Locate the cell with the specified text and output its (x, y) center coordinate. 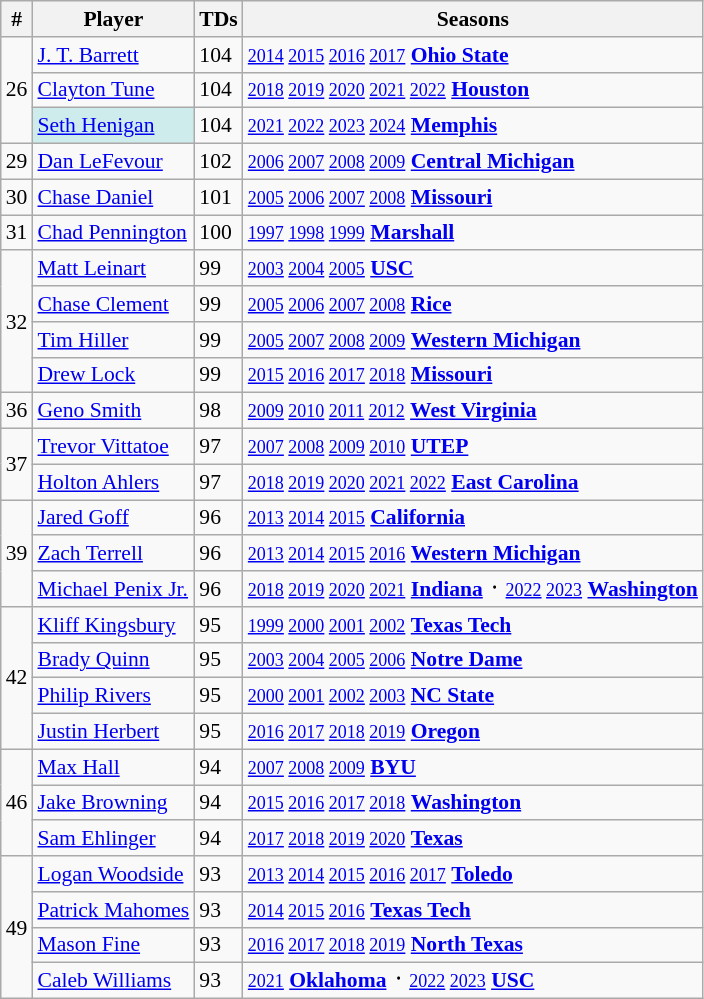
Sam Ehlinger (113, 839)
Tim Hiller (113, 340)
Michael Penix Jr. (113, 589)
98 (218, 411)
Matt Leinart (113, 269)
Seasons (473, 19)
2007 2008 2009 BYU (473, 767)
29 (17, 162)
42 (17, 678)
Seth Henigan (113, 126)
Geno Smith (113, 411)
J. T. Barrett (113, 55)
Logan Woodside (113, 874)
Kliff Kingsbury (113, 625)
2014 2015 2016 Texas Tech (473, 910)
Jake Browning (113, 803)
Brady Quinn (113, 660)
100 (218, 233)
2005 2007 2008 2009 Western Michigan (473, 340)
2013 2014 2015 California (473, 518)
30 (17, 197)
Zach Terrell (113, 554)
Trevor Vittatoe (113, 447)
Dan LeFevour (113, 162)
TDs (218, 19)
2013 2014 2015 2016 2017 Toledo (473, 874)
2016 2017 2018 2019 North Texas (473, 945)
2021 2022 2023 2024 Memphis (473, 126)
31 (17, 233)
Holton Ahlers (113, 482)
2009 2010 2011 2012 West Virginia (473, 411)
2018 2019 2020 2021 Indiana ᛫ 2022 2023 Washington (473, 589)
Player (113, 19)
2006 2007 2008 2009 Central Michigan (473, 162)
1999 2000 2001 2002 Texas Tech (473, 625)
2015 2016 2017 2018 Missouri (473, 375)
26 (17, 90)
36 (17, 411)
2015 2016 2017 2018 Washington (473, 803)
37 (17, 464)
Chase Clement (113, 304)
1997 1998 1999 Marshall (473, 233)
# (17, 19)
2018 2019 2020 2021 2022 Houston (473, 90)
2013 2014 2015 2016 Western Michigan (473, 554)
Mason Fine (113, 945)
Patrick Mahomes (113, 910)
Drew Lock (113, 375)
46 (17, 802)
102 (218, 162)
Caleb Williams (113, 981)
Philip Rivers (113, 696)
Justin Herbert (113, 732)
101 (218, 197)
2007 2008 2009 2010 UTEP (473, 447)
Jared Goff (113, 518)
32 (17, 322)
2005 2006 2007 2008 Missouri (473, 197)
2014 2015 2016 2017 Ohio State (473, 55)
39 (17, 554)
49 (17, 927)
2003 2004 2005 2006 Notre Dame (473, 660)
2016 2017 2018 2019 Oregon (473, 732)
2003 2004 2005 USC (473, 269)
2021 Oklahoma ᛫ 2022 2023 USC (473, 981)
Chase Daniel (113, 197)
Clayton Tune (113, 90)
Max Hall (113, 767)
Chad Pennington (113, 233)
2000 2001 2002 2003 NC State (473, 696)
2005 2006 2007 2008 Rice (473, 304)
2017 2018 2019 2020 Texas (473, 839)
2018 2019 2020 2021 2022 East Carolina (473, 482)
